Return [x, y] of the center of cell containing provided text 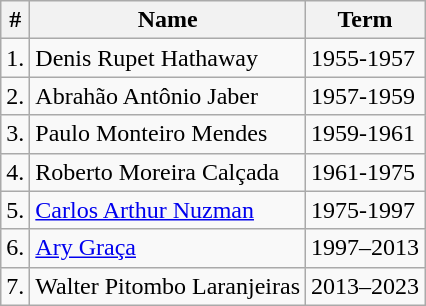
Denis Rupet Hathaway [168, 58]
Term [366, 20]
6. [16, 248]
7. [16, 286]
3. [16, 134]
Abrahão Antônio Jaber [168, 96]
5. [16, 210]
1961-1975 [366, 172]
1975-1997 [366, 210]
1959-1961 [366, 134]
2. [16, 96]
1997–2013 [366, 248]
Walter Pitombo Laranjeiras [168, 286]
1955-1957 [366, 58]
Roberto Moreira Calçada [168, 172]
Paulo Monteiro Mendes [168, 134]
1957-1959 [366, 96]
Carlos Arthur Nuzman [168, 210]
1. [16, 58]
# [16, 20]
Ary Graça [168, 248]
4. [16, 172]
2013–2023 [366, 286]
Name [168, 20]
